Identify which cell holds the provided text, then report its [X, Y] central coordinate. 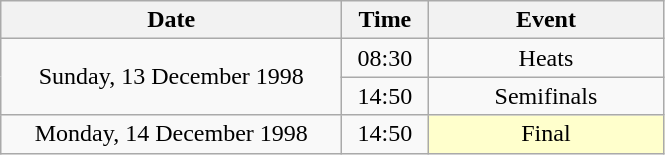
Time [385, 20]
Semifinals [546, 96]
Final [546, 134]
Event [546, 20]
Heats [546, 58]
08:30 [385, 58]
Monday, 14 December 1998 [172, 134]
Sunday, 13 December 1998 [172, 77]
Date [172, 20]
